Output the [X, Y] coordinate of the center of the cell containing the given text.  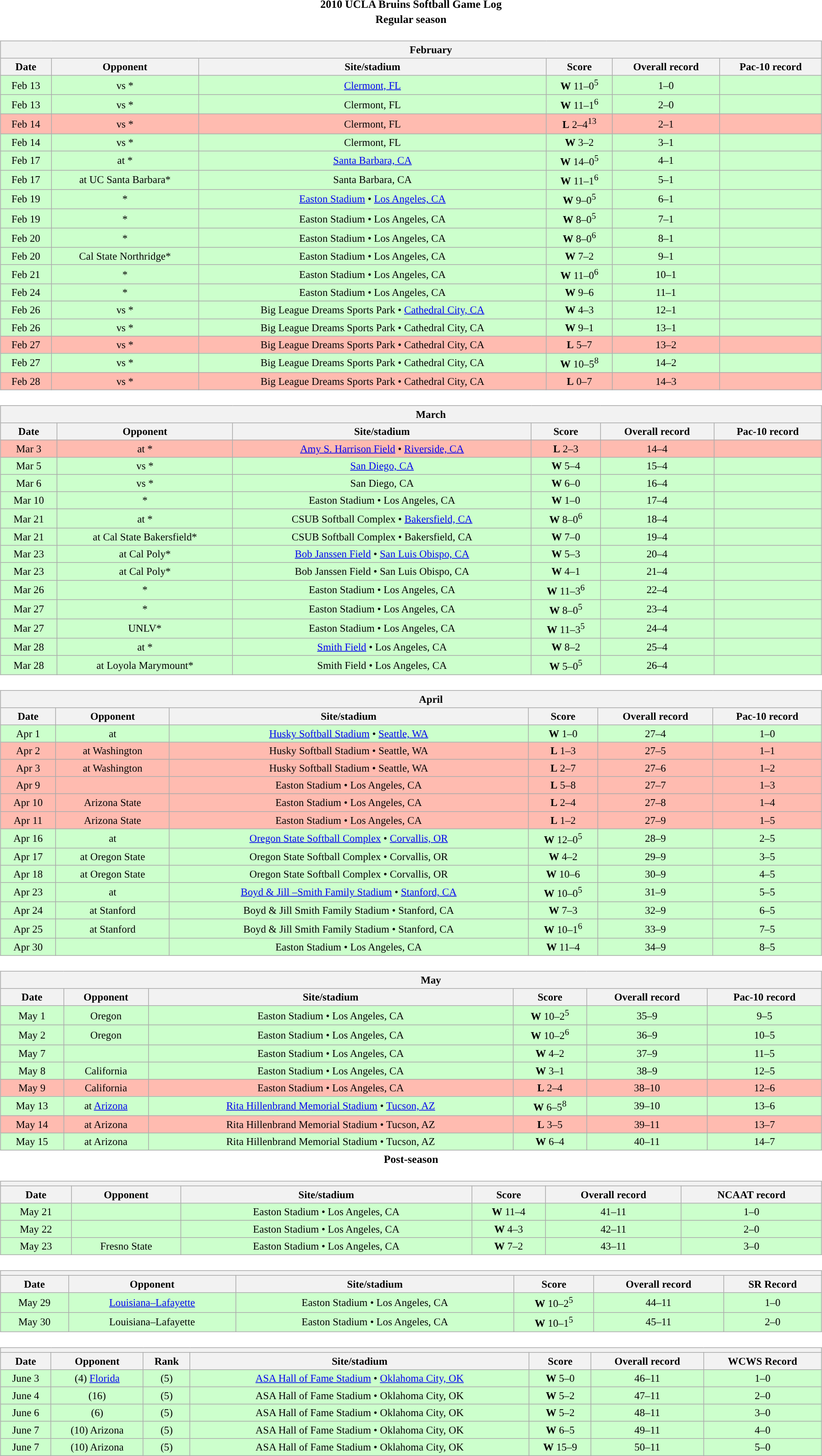
W 10–05 [563, 892]
2–1 [666, 124]
June 6 [26, 1413]
Mar 6 [29, 483]
14–7 [765, 1142]
10–5 [765, 1035]
June 4 [26, 1395]
May 1 [32, 1016]
W 11–06 [579, 274]
at Loyola Marymount* [145, 665]
44–11 [659, 1302]
49–11 [648, 1430]
33–9 [655, 928]
W 12–05 [563, 838]
Apr 10 [28, 803]
May 15 [32, 1142]
W 10–6 [563, 874]
1–1 [767, 751]
W 15–9 [561, 1447]
1–4 [767, 803]
12–1 [666, 310]
39–10 [647, 1106]
Apr 23 [28, 892]
7–5 [767, 928]
L 1–2 [563, 820]
Mar 26 [29, 589]
27–4 [655, 734]
W 5–05 [566, 665]
May 2 [32, 1035]
W 7–0 [566, 537]
W 10–26 [550, 1035]
17–4 [657, 500]
May 29 [35, 1302]
(6) [97, 1413]
WCWS Record [763, 1361]
Apr 11 [28, 820]
50–11 [648, 1447]
W 6–58 [550, 1106]
7–1 [666, 218]
W 5–4 [566, 466]
21–4 [657, 572]
Apr 16 [28, 838]
3–5 [767, 856]
18–4 [657, 519]
36–9 [647, 1035]
15–4 [657, 466]
Apr 2 [28, 751]
April [411, 699]
8–5 [767, 947]
May 9 [32, 1088]
25–4 [657, 647]
30–9 [655, 874]
W 8–2 [566, 647]
28–9 [655, 838]
1–2 [767, 768]
13–7 [765, 1124]
L 1–3 [563, 751]
Feb 28 [26, 381]
May 23 [36, 1246]
SR Record [772, 1284]
W 11–36 [566, 589]
W 11–35 [566, 628]
27–8 [655, 803]
Feb 24 [26, 293]
32–9 [655, 911]
May [411, 980]
20–4 [657, 554]
Fresno State [126, 1246]
12–6 [765, 1088]
May 30 [35, 1322]
UNLV* [145, 628]
May 14 [32, 1124]
at Cal State Bakersfield* [145, 537]
L 2–413 [579, 124]
6–1 [666, 199]
1–5 [767, 820]
41–11 [613, 1212]
8–1 [666, 238]
9–1 [666, 256]
June 3 [26, 1378]
May 7 [32, 1053]
5–1 [666, 180]
L 3–5 [550, 1124]
29–9 [655, 856]
40–11 [647, 1142]
47–11 [648, 1395]
L 2–3 [566, 449]
39–11 [647, 1124]
L 2–7 [563, 768]
May 8 [32, 1071]
23–4 [657, 609]
4–0 [763, 1430]
9–5 [765, 1016]
27–5 [655, 751]
35–9 [647, 1016]
24–4 [657, 628]
W 9–6 [579, 293]
W 6–4 [550, 1142]
14–2 [666, 363]
Boyd & Jill –Smith Family Stadium • Stanford, CA [349, 892]
W 3–1 [550, 1071]
45–11 [659, 1322]
14–3 [666, 381]
May 13 [32, 1106]
11–5 [765, 1053]
Cal State Northridge* [125, 256]
Mar 3 [29, 449]
W 11–05 [579, 85]
19–4 [657, 537]
38–10 [647, 1088]
12–5 [765, 1071]
10–1 [666, 274]
6–5 [767, 911]
Apr 24 [28, 911]
L 5–8 [563, 785]
38–9 [647, 1071]
Mar 10 [29, 500]
4–1 [666, 161]
W 10–16 [563, 928]
Apr 18 [28, 874]
Apr 9 [28, 785]
May 21 [36, 1212]
at UC Santa Barbara* [125, 180]
34–9 [655, 947]
Apr 1 [28, 734]
W 7–3 [563, 911]
February [411, 50]
22–4 [657, 589]
27–7 [655, 785]
13–2 [666, 345]
11–1 [666, 293]
W 14–05 [579, 161]
W 6–0 [566, 483]
4–5 [767, 874]
14–4 [657, 449]
W 9–1 [579, 327]
37–9 [647, 1053]
W 3–2 [579, 142]
16–4 [657, 483]
13–1 [666, 327]
Amy S. Harrison Field • Riverside, CA [382, 449]
(16) [97, 1395]
W 5–0 [561, 1378]
27–6 [655, 768]
48–11 [648, 1413]
(4) Florida [97, 1378]
3–1 [666, 142]
W 10–15 [554, 1322]
Apr 3 [28, 768]
27–9 [655, 820]
W 5–3 [566, 554]
5–5 [767, 892]
42–11 [613, 1229]
5–0 [763, 1447]
Apr 17 [28, 856]
March [411, 414]
31–9 [655, 892]
W 6–5 [561, 1430]
W 9–05 [579, 199]
Feb 21 [26, 274]
Mar 5 [29, 466]
43–11 [613, 1246]
2–5 [767, 838]
Apr 25 [28, 928]
26–4 [657, 665]
1–3 [767, 785]
Apr 30 [28, 947]
W 4–1 [566, 572]
46–11 [648, 1378]
NCAAT record [751, 1195]
W 10–58 [579, 363]
L 0–7 [579, 381]
Rank [167, 1361]
13–6 [765, 1106]
May 22 [36, 1229]
L 5–7 [579, 345]
